Detect which cell encompasses the target text, then output its (X, Y) center coordinate. 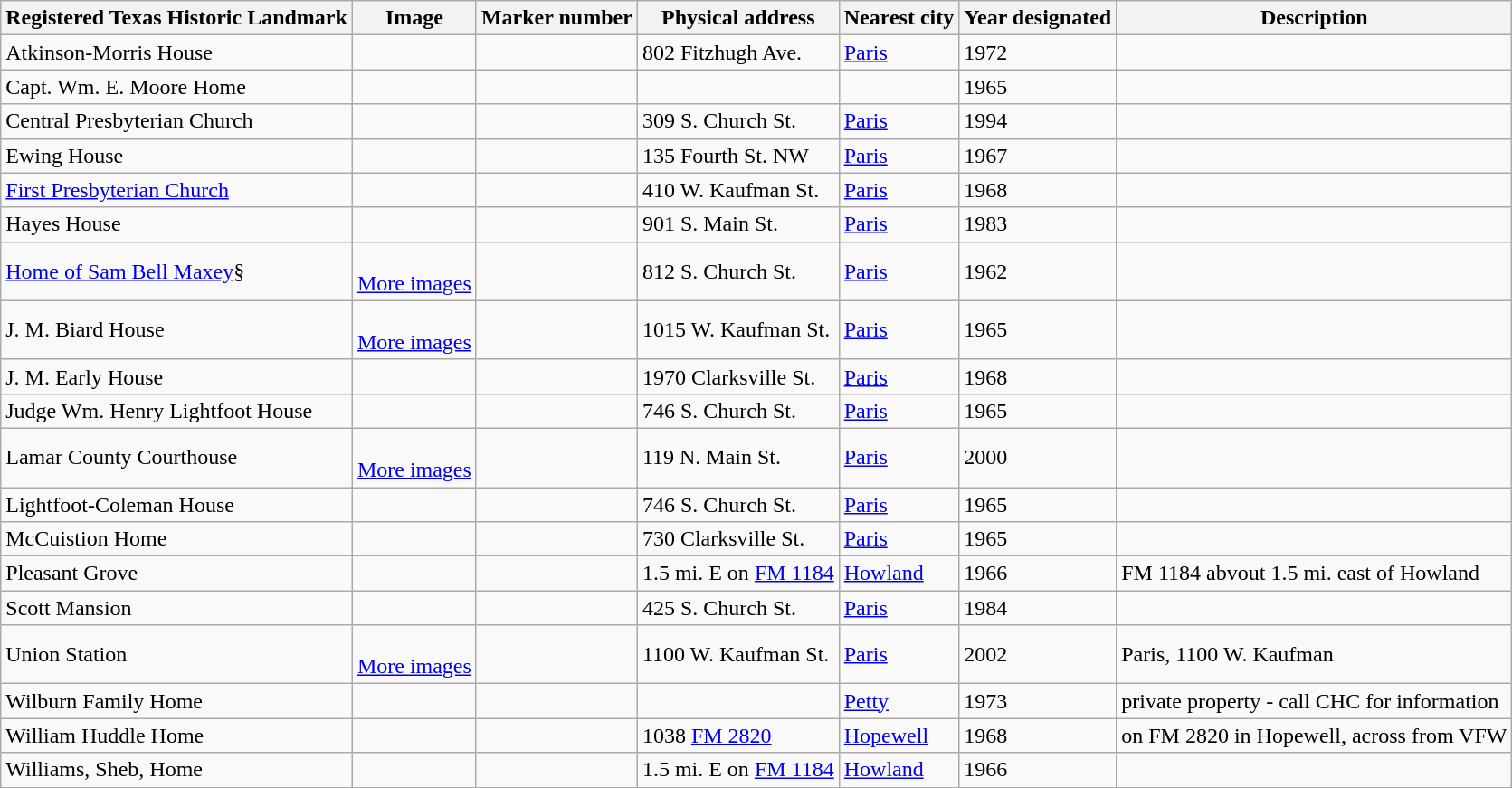
Central Presbyterian Church (177, 121)
Description (1314, 18)
Physical address (738, 18)
J. M. Early House (177, 376)
425 S. Church St. (738, 608)
1983 (1038, 224)
309 S. Church St. (738, 121)
1973 (1038, 701)
Year designated (1038, 18)
410 W. Kaufman St. (738, 190)
Union Station (177, 655)
private property - call CHC for information (1314, 701)
McCuistion Home (177, 539)
1967 (1038, 156)
Pleasant Grove (177, 574)
1972 (1038, 52)
Lamar County Courthouse (177, 458)
119 N. Main St. (738, 458)
Image (414, 18)
Registered Texas Historic Landmark (177, 18)
2002 (1038, 655)
Home of Sam Bell Maxey§ (177, 271)
730 Clarksville St. (738, 539)
1038 FM 2820 (738, 736)
802 Fitzhugh Ave. (738, 52)
812 S. Church St. (738, 271)
901 S. Main St. (738, 224)
Capt. Wm. E. Moore Home (177, 87)
Marker number (556, 18)
1015 W. Kaufman St. (738, 329)
1970 Clarksville St. (738, 376)
135 Fourth St. NW (738, 156)
Lightfoot-Coleman House (177, 504)
1100 W. Kaufman St. (738, 655)
William Huddle Home (177, 736)
J. M. Biard House (177, 329)
Atkinson-Morris House (177, 52)
Scott Mansion (177, 608)
FM 1184 abvout 1.5 mi. east of Howland (1314, 574)
Petty (899, 701)
Ewing House (177, 156)
Nearest city (899, 18)
1994 (1038, 121)
2000 (1038, 458)
on FM 2820 in Hopewell, across from VFW (1314, 736)
1984 (1038, 608)
Hayes House (177, 224)
Judge Wm. Henry Lightfoot House (177, 411)
1962 (1038, 271)
Hopewell (899, 736)
First Presbyterian Church (177, 190)
Wilburn Family Home (177, 701)
Williams, Sheb, Home (177, 770)
Paris, 1100 W. Kaufman (1314, 655)
